For the text-containing cell, return its midpoint in [x, y] coordinate format. 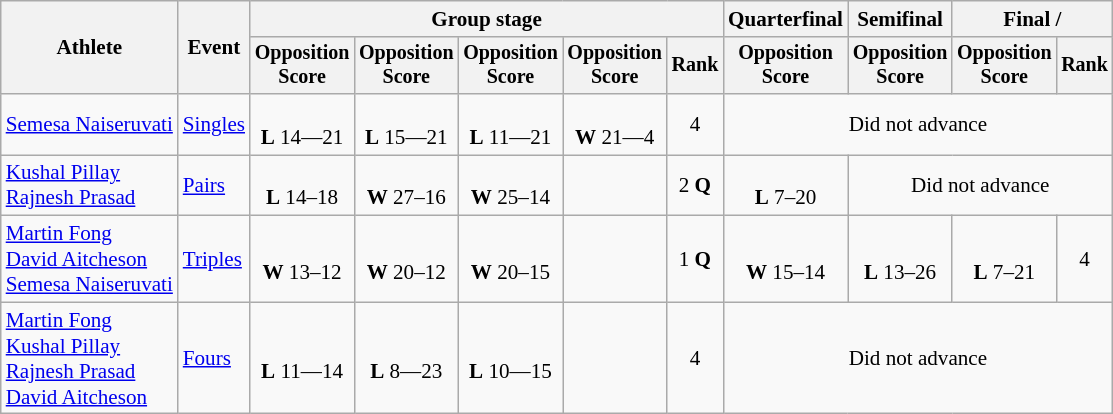
Martin FongDavid AitchesonSemesa Naiseruvati [90, 259]
W 15–14 [786, 259]
L 14–18 [302, 186]
Singles [214, 124]
Triples [214, 259]
L 11―21 [510, 124]
Kushal PillayRajnesh Prasad [90, 186]
L 11―14 [302, 358]
W 21―4 [615, 124]
W 25–14 [510, 186]
W 20–12 [406, 259]
W 20–15 [510, 259]
Pairs [214, 186]
Semesa Naiseruvati [90, 124]
W 13–12 [302, 259]
Group stage [486, 18]
L 15―21 [406, 124]
L 7–20 [786, 186]
L 10―15 [510, 358]
Fours [214, 358]
Quarterfinal [786, 18]
Semifinal [900, 18]
1 Q [695, 259]
W 27–16 [406, 186]
L 14―21 [302, 124]
Event [214, 48]
Martin FongKushal PillayRajnesh PrasadDavid Aitcheson [90, 358]
L 8―23 [406, 358]
L 13–26 [900, 259]
Athlete [90, 48]
Final / [1032, 18]
L 7–21 [1004, 259]
2 Q [695, 186]
